Output the (X, Y) coordinate of the center of the cell containing the given text.  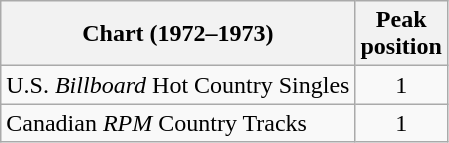
Canadian RPM Country Tracks (178, 123)
Chart (1972–1973) (178, 34)
U.S. Billboard Hot Country Singles (178, 85)
Peakposition (401, 34)
